Capture the cell that displays the provided text and extract its (X, Y) central coordinate. 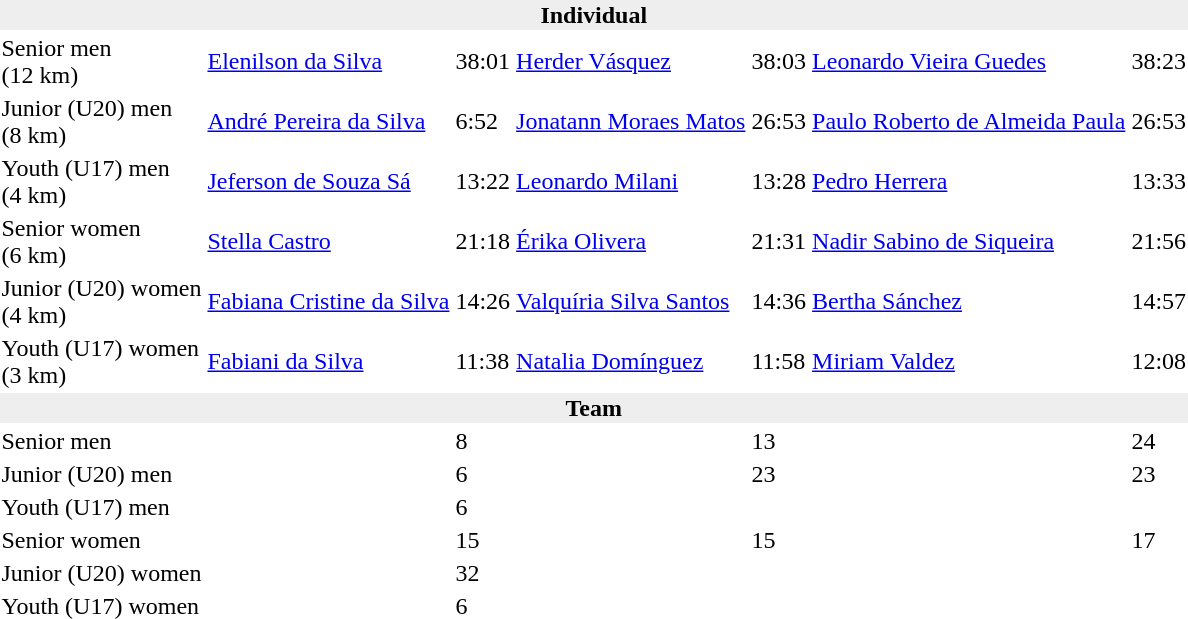
24 (1159, 441)
Fabiana Cristine da Silva (328, 302)
17 (1159, 540)
13:33 (1159, 182)
Junior (U20) women (102, 573)
14:57 (1159, 302)
38:23 (1159, 62)
André Pereira da Silva (328, 122)
Herder Vásquez (631, 62)
14:26 (483, 302)
Junior (U20) men (102, 474)
Paulo Roberto de Almeida Paula (969, 122)
21:18 (483, 242)
Nadir Sabino de Siqueira (969, 242)
6:52 (483, 122)
32 (483, 573)
Senior men (102, 441)
38:03 (779, 62)
Youth (U17) men (102, 507)
Érika Olivera (631, 242)
Leonardo Vieira Guedes (969, 62)
21:56 (1159, 242)
13 (779, 441)
11:38 (483, 362)
12:08 (1159, 362)
Junior (U20) men(8 km) (102, 122)
Fabiani da Silva (328, 362)
8 (483, 441)
21:31 (779, 242)
13:28 (779, 182)
Natalia Domínguez (631, 362)
Valquíria Silva Santos (631, 302)
Jonatann Moraes Matos (631, 122)
Senior women(6 km) (102, 242)
Individual (594, 15)
14:36 (779, 302)
Youth (U17) men(4 km) (102, 182)
Leonardo Milani (631, 182)
Senior women (102, 540)
Junior (U20) women(4 km) (102, 302)
Jeferson de Souza Sá (328, 182)
Senior men(12 km) (102, 62)
Team (594, 408)
Miriam Valdez (969, 362)
Elenilson da Silva (328, 62)
11:58 (779, 362)
Youth (U17) women(3 km) (102, 362)
Bertha Sánchez (969, 302)
Pedro Herrera (969, 182)
38:01 (483, 62)
13:22 (483, 182)
Stella Castro (328, 242)
